Locate the cell with the specified text and output its (x, y) center coordinate. 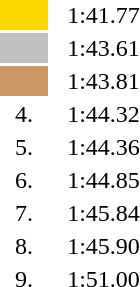
6. (24, 180)
5. (24, 147)
7. (24, 213)
8. (24, 246)
4. (24, 114)
